Output the [x, y] coordinate of the center of the cell containing the given text.  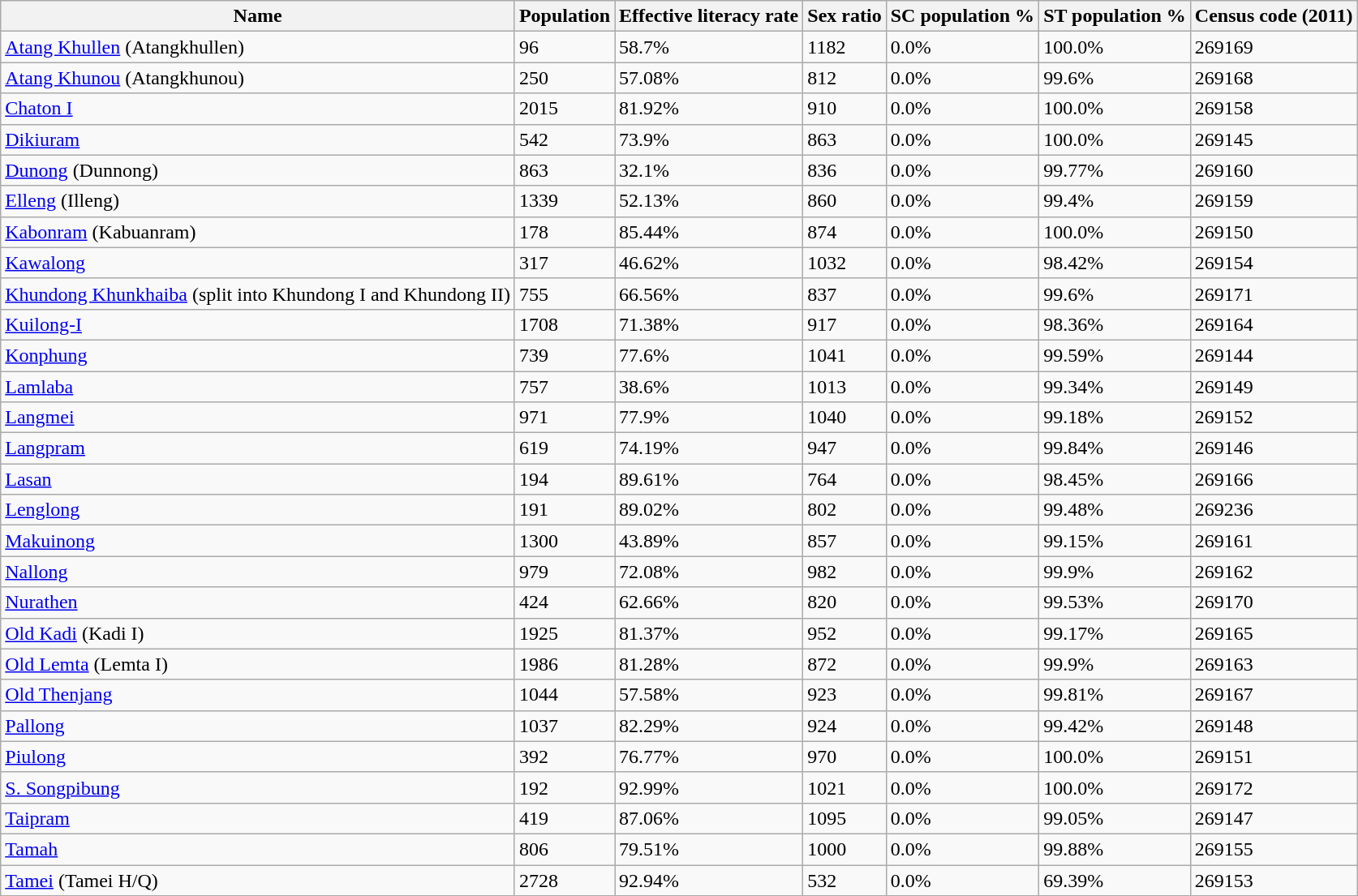
837 [844, 294]
Effective literacy rate [709, 16]
806 [565, 849]
979 [565, 572]
92.99% [709, 787]
269167 [1274, 695]
269151 [1274, 757]
99.05% [1115, 818]
82.29% [709, 726]
269152 [1274, 418]
Langpram [258, 448]
2015 [565, 109]
77.9% [709, 418]
99.4% [1115, 201]
1339 [565, 201]
269159 [1274, 201]
69.39% [1115, 880]
ST population % [1115, 16]
74.19% [709, 448]
Nallong [258, 572]
947 [844, 448]
66.56% [709, 294]
Census code (2011) [1274, 16]
96 [565, 47]
92.94% [709, 880]
269160 [1274, 170]
99.48% [1115, 510]
194 [565, 479]
43.89% [709, 541]
269162 [1274, 572]
89.02% [709, 510]
99.17% [1115, 633]
269161 [1274, 541]
Name [258, 16]
755 [565, 294]
860 [844, 201]
99.34% [1115, 387]
1095 [844, 818]
Atang Khullen (Atangkhullen) [258, 47]
857 [844, 541]
71.38% [709, 324]
192 [565, 787]
269145 [1274, 139]
269154 [1274, 263]
1032 [844, 263]
1013 [844, 387]
542 [565, 139]
874 [844, 232]
269165 [1274, 633]
62.66% [709, 602]
38.6% [709, 387]
Makuinong [258, 541]
269163 [1274, 664]
269149 [1274, 387]
58.7% [709, 47]
269172 [1274, 787]
392 [565, 757]
Langmei [258, 418]
81.92% [709, 109]
99.81% [1115, 695]
Elleng (Illeng) [258, 201]
46.62% [709, 263]
619 [565, 448]
99.15% [1115, 541]
250 [565, 78]
Nurathen [258, 602]
99.88% [1115, 849]
1925 [565, 633]
269168 [1274, 78]
1000 [844, 849]
269164 [1274, 324]
Kuilong-I [258, 324]
532 [844, 880]
924 [844, 726]
Lenglong [258, 510]
910 [844, 109]
802 [844, 510]
Konphung [258, 355]
85.44% [709, 232]
1041 [844, 355]
836 [844, 170]
Old Lemta (Lemta I) [258, 664]
Pallong [258, 726]
269150 [1274, 232]
419 [565, 818]
98.36% [1115, 324]
269158 [1274, 109]
57.08% [709, 78]
Khundong Khunkhaiba (split into Khundong I and Khundong II) [258, 294]
Taipram [258, 818]
81.28% [709, 664]
Sex ratio [844, 16]
99.53% [1115, 602]
923 [844, 695]
1300 [565, 541]
S. Songpibung [258, 787]
917 [844, 324]
99.18% [1115, 418]
Kawalong [258, 263]
269148 [1274, 726]
Dikiuram [258, 139]
79.51% [709, 849]
317 [565, 263]
Population [565, 16]
32.1% [709, 170]
98.45% [1115, 479]
Tamei (Tamei H/Q) [258, 880]
812 [844, 78]
98.42% [1115, 263]
1037 [565, 726]
269155 [1274, 849]
1044 [565, 695]
952 [844, 633]
1040 [844, 418]
Old Kadi (Kadi I) [258, 633]
269144 [1274, 355]
269171 [1274, 294]
820 [844, 602]
Tamah [258, 849]
764 [844, 479]
Lasan [258, 479]
269169 [1274, 47]
739 [565, 355]
269170 [1274, 602]
99.77% [1115, 170]
Piulong [258, 757]
73.9% [709, 139]
99.42% [1115, 726]
SC population % [962, 16]
77.6% [709, 355]
982 [844, 572]
Dunong (Dunnong) [258, 170]
1986 [565, 664]
Lamlaba [258, 387]
269166 [1274, 479]
269236 [1274, 510]
99.59% [1115, 355]
81.37% [709, 633]
424 [565, 602]
872 [844, 664]
99.84% [1115, 448]
970 [844, 757]
57.58% [709, 695]
2728 [565, 880]
269153 [1274, 880]
Kabonram (Kabuanram) [258, 232]
72.08% [709, 572]
191 [565, 510]
757 [565, 387]
178 [565, 232]
269147 [1274, 818]
1021 [844, 787]
52.13% [709, 201]
Atang Khunou (Atangkhunou) [258, 78]
971 [565, 418]
1182 [844, 47]
Old Thenjang [258, 695]
89.61% [709, 479]
Chaton I [258, 109]
269146 [1274, 448]
1708 [565, 324]
76.77% [709, 757]
87.06% [709, 818]
